Provide the [X, Y] coordinate of the cell's center where the given text is located.  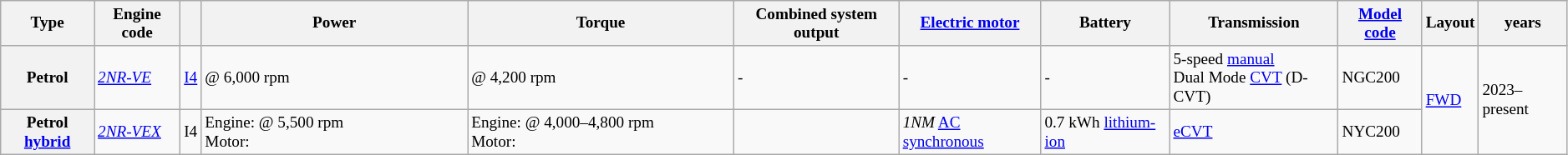
Engine: @ 5,500 rpmMotor: [334, 132]
years [1523, 23]
Transmission [1254, 23]
Layout [1450, 23]
1NM AC synchronous [970, 132]
NYC200 [1380, 132]
5-speed manualDual Mode CVT (D-CVT) [1254, 78]
NGC200 [1380, 78]
@ 6,000 rpm [334, 78]
Torque [601, 23]
Petrol [48, 78]
0.7 kWh lithium-ion [1105, 132]
Battery [1105, 23]
Power [334, 23]
eCVT [1254, 132]
2NR-VE [137, 78]
Type [48, 23]
FWD [1450, 100]
Combined system output [816, 23]
Model code [1380, 23]
2023–present [1523, 100]
Petrol hybrid [48, 132]
@ 4,200 rpm [601, 78]
Electric motor [970, 23]
Engine: @ 4,000–4,800 rpmMotor: [601, 132]
Engine code [137, 23]
2NR-VEX [137, 132]
